Search for the cell housing the specified text and yield its (x, y) center coordinate. 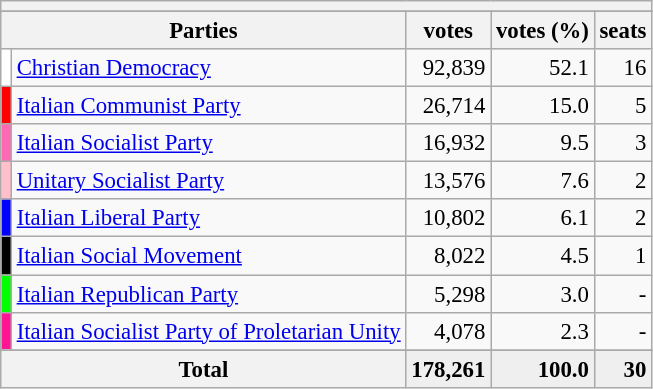
16,932 (448, 143)
Total (204, 369)
Italian Communist Party (208, 106)
1 (622, 256)
4.5 (543, 256)
10,802 (448, 219)
Italian Socialist Party of Proletarian Unity (208, 331)
13,576 (448, 181)
26,714 (448, 106)
92,839 (448, 68)
seats (622, 31)
6.1 (543, 219)
Italian Republican Party (208, 294)
Unitary Socialist Party (208, 181)
3.0 (543, 294)
votes (%) (543, 31)
5,298 (448, 294)
Italian Social Movement (208, 256)
3 (622, 143)
2.3 (543, 331)
8,022 (448, 256)
Italian Socialist Party (208, 143)
30 (622, 369)
178,261 (448, 369)
9.5 (543, 143)
5 (622, 106)
16 (622, 68)
Christian Democracy (208, 68)
100.0 (543, 369)
Italian Liberal Party (208, 219)
15.0 (543, 106)
7.6 (543, 181)
52.1 (543, 68)
votes (448, 31)
Parties (204, 31)
4,078 (448, 331)
